Pinpoint the cell where the given text exists, returning its (X, Y) midpoint coordinate. 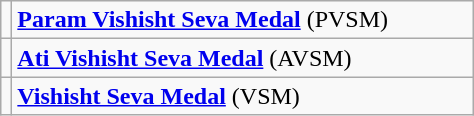
Vishisht Seva Medal (VSM) (242, 96)
Ati Vishisht Seva Medal (AVSM) (242, 58)
Param Vishisht Seva Medal (PVSM) (242, 20)
